Extract the [X, Y] coordinate from the center of the cell holding the provided text.  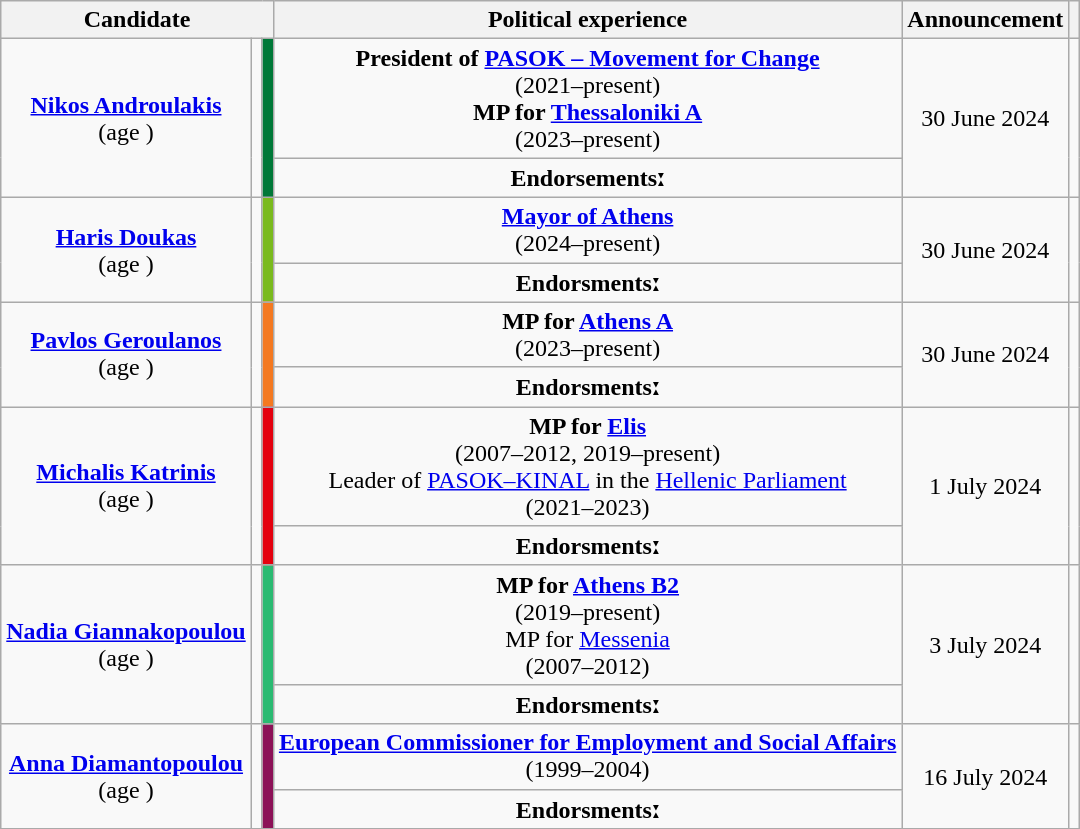
MP for Athens A(2023–present) [587, 334]
1 July 2024 [986, 486]
Pavlos Geroulanos(age ) [126, 354]
Anna Diamantopoulou(age ) [126, 776]
Endorsementsː [587, 178]
Political experience [587, 20]
Haris Doukas(age ) [126, 250]
Mayor of Athens(2024–present) [587, 230]
MP for Elis(2007–2012, 2019–present)Leader of PASOK–KINAL in the Hellenic Parliament(2021–2023) [587, 466]
3 July 2024 [986, 644]
Candidate [138, 20]
Nikos Androulakis(age ) [126, 118]
Michalis Katrinis(age ) [126, 486]
MP for Athens B2(2019–present)MP for Messenia(2007–2012) [587, 624]
President of PASOK – Movement for Change(2021–present) MP for Thessaloniki A(2023–present) [587, 98]
16 July 2024 [986, 776]
Announcement [986, 20]
Nadia Giannakopoulou(age ) [126, 644]
European Commissioner for Employment and Social Affairs(1999–2004) [587, 756]
